Locate the cell with the specified text and output its [x, y] center coordinate. 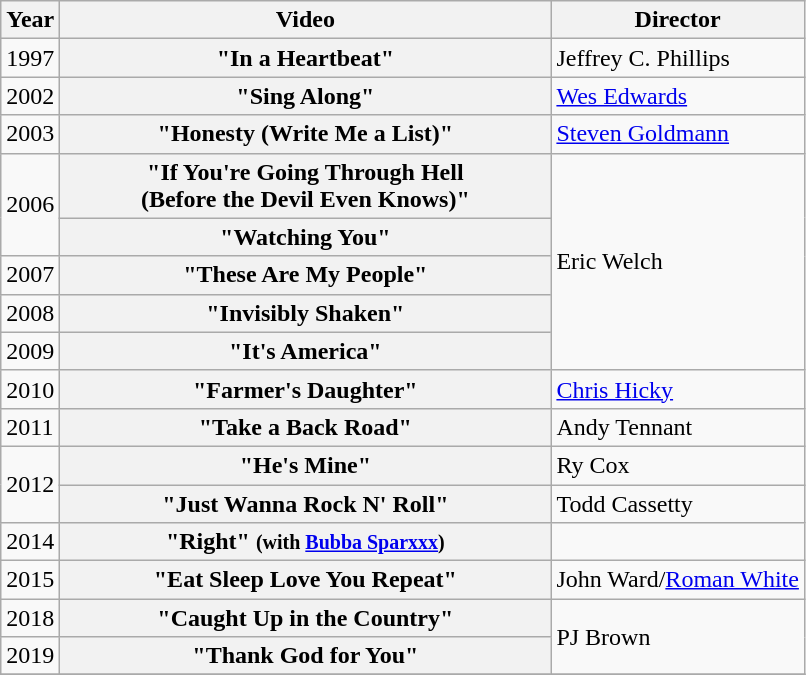
2002 [30, 96]
2012 [30, 484]
"It's America" [306, 351]
Eric Welch [678, 262]
2008 [30, 313]
"He's Mine" [306, 465]
Ry Cox [678, 465]
2009 [30, 351]
"Sing Along" [306, 96]
Chris Hicky [678, 389]
Steven Goldmann [678, 134]
Todd Cassetty [678, 503]
Year [30, 20]
1997 [30, 58]
"Invisibly Shaken" [306, 313]
"If You're Going Through Hell(Before the Devil Even Knows)" [306, 186]
"Eat Sleep Love You Repeat" [306, 580]
Wes Edwards [678, 96]
2015 [30, 580]
"Caught Up in the Country" [306, 618]
2019 [30, 656]
2007 [30, 275]
Andy Tennant [678, 427]
Video [306, 20]
"Honesty (Write Me a List)" [306, 134]
"Right" (with Bubba Sparxxx) [306, 542]
"Farmer's Daughter" [306, 389]
2003 [30, 134]
2018 [30, 618]
2006 [30, 204]
2011 [30, 427]
PJ Brown [678, 637]
"In a Heartbeat" [306, 58]
2010 [30, 389]
Jeffrey C. Phillips [678, 58]
"These Are My People" [306, 275]
Director [678, 20]
John Ward/Roman White [678, 580]
2014 [30, 542]
"Thank God for You" [306, 656]
"Just Wanna Rock N' Roll" [306, 503]
"Take a Back Road" [306, 427]
"Watching You" [306, 237]
